Detect which cell encompasses the target text, then output its (X, Y) center coordinate. 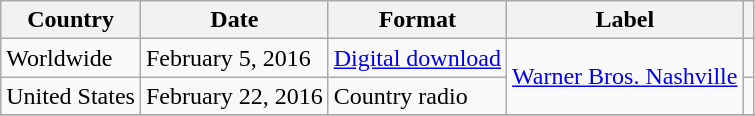
Format (417, 20)
Country (71, 20)
Worldwide (71, 58)
Date (234, 20)
Country radio (417, 96)
Warner Bros. Nashville (625, 77)
Label (625, 20)
Digital download (417, 58)
United States (71, 96)
February 22, 2016 (234, 96)
February 5, 2016 (234, 58)
